Provide the (X, Y) coordinate of the cell's center where the given text is located.  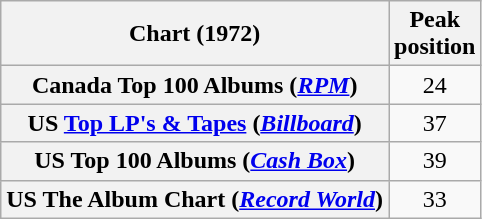
US Top LP's & Tapes (Billboard) (195, 123)
Peakposition (435, 34)
33 (435, 199)
US The Album Chart (Record World) (195, 199)
US Top 100 Albums (Cash Box) (195, 161)
Chart (1972) (195, 34)
37 (435, 123)
39 (435, 161)
Canada Top 100 Albums (RPM) (195, 85)
24 (435, 85)
